Return [X, Y] of the center of cell containing provided text 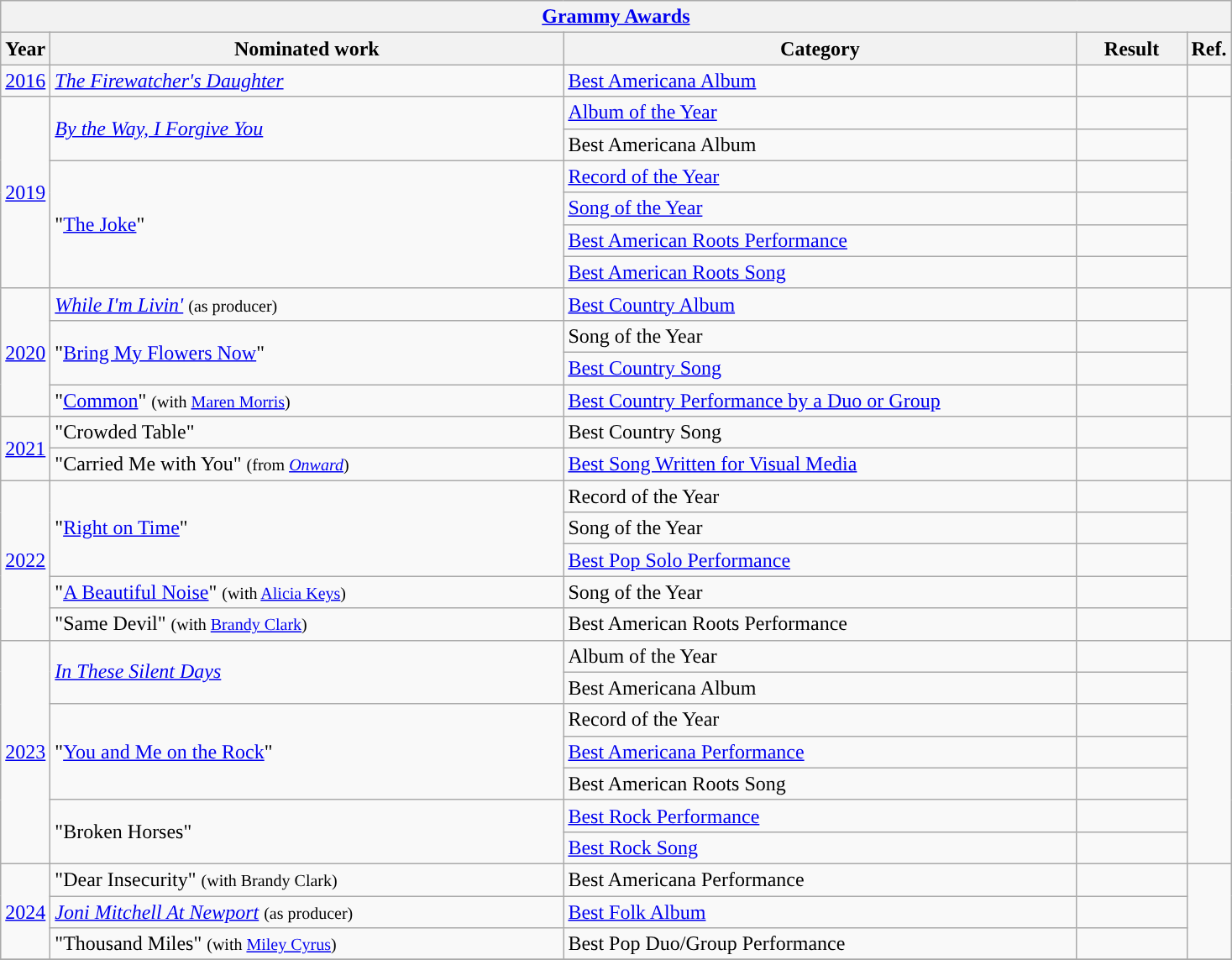
2021 [25, 449]
Best Rock Performance [820, 816]
"Dear Insecurity" (with Brandy Clark) [307, 879]
Best Pop Duo/Group Performance [820, 944]
"Carried Me with You" (from Onward) [307, 464]
Joni Mitchell At Newport (as producer) [307, 911]
"A Beautiful Noise" (with Alicia Keys) [307, 592]
Category [820, 49]
Best Folk Album [820, 911]
Best Rock Song [820, 847]
"You and Me on the Rock" [307, 752]
2019 [25, 192]
2020 [25, 352]
"Broken Horses" [307, 831]
Best Pop Solo Performance [820, 560]
Result [1132, 49]
In These Silent Days [307, 672]
2023 [25, 752]
"Bring My Flowers Now" [307, 352]
2024 [25, 911]
While I'm Livin' (as producer) [307, 304]
Year [25, 49]
"Right on Time" [307, 528]
Grammy Awards [616, 17]
Best Country Album [820, 304]
Best Song Written for Visual Media [820, 464]
"The Joke" [307, 224]
Nominated work [307, 49]
"Crowded Table" [307, 433]
By the Way, I Forgive You [307, 129]
Best Country Performance by a Duo or Group [820, 401]
The Firewatcher's Daughter [307, 81]
"Same Devil" (with Brandy Clark) [307, 624]
2016 [25, 81]
2022 [25, 560]
"Common" (with Maren Morris) [307, 401]
Ref. [1209, 49]
"Thousand Miles" (with Miley Cyrus) [307, 944]
